Extract the (X, Y) coordinate from the center of the cell holding the provided text.  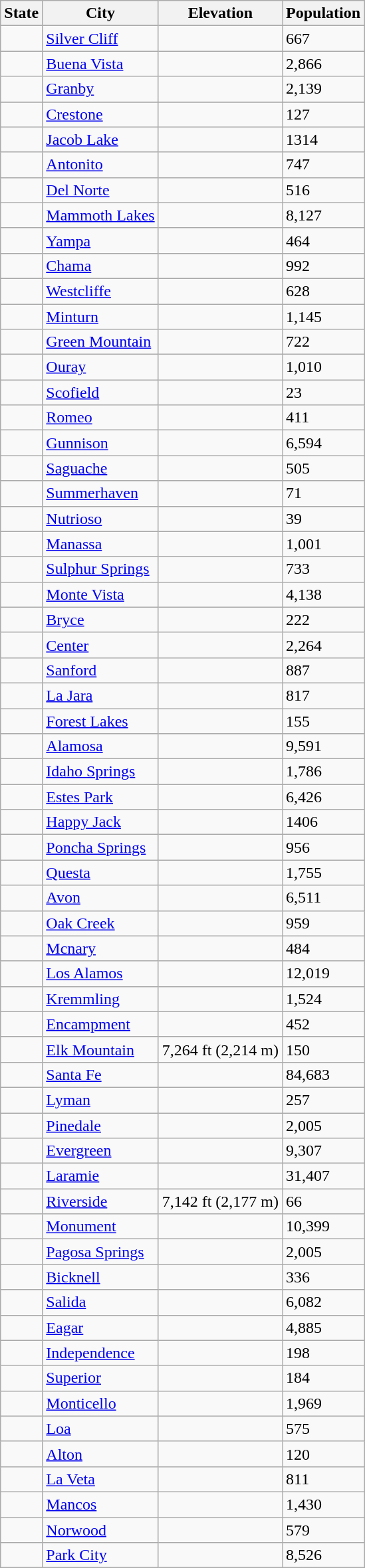
575 (323, 1429)
84,683 (323, 1075)
Pinedale (100, 1126)
Population (323, 13)
1,524 (323, 999)
Minturn (100, 317)
71 (323, 493)
4,885 (323, 1328)
Mcnary (100, 948)
733 (323, 569)
Avon (100, 898)
257 (323, 1100)
Buena Vista (100, 64)
1406 (323, 822)
Loa (100, 1429)
Alton (100, 1454)
Bicknell (100, 1277)
Independence (100, 1353)
2,264 (323, 645)
Monticello (100, 1403)
9,307 (323, 1151)
484 (323, 948)
1,786 (323, 772)
La Veta (100, 1479)
9,591 (323, 746)
Nutrioso (100, 519)
Idaho Springs (100, 772)
1314 (323, 139)
722 (323, 342)
1,001 (323, 544)
Pagosa Springs (100, 1252)
Sanford (100, 670)
150 (323, 1049)
8,526 (323, 1555)
State (21, 13)
Oak Creek (100, 923)
Bryce (100, 620)
10,399 (323, 1227)
Saguache (100, 468)
628 (323, 291)
6,082 (323, 1302)
Poncha Springs (100, 847)
7,142 ft (2,177 m) (220, 1201)
Del Norte (100, 190)
579 (323, 1529)
Scofield (100, 392)
Monte Vista (100, 594)
198 (323, 1353)
39 (323, 519)
Laramie (100, 1176)
Westcliffe (100, 291)
Santa Fe (100, 1075)
23 (323, 392)
1,430 (323, 1504)
Silver Cliff (100, 39)
8,127 (323, 215)
1,010 (323, 367)
Elk Mountain (100, 1049)
City (100, 13)
12,019 (323, 974)
6,426 (323, 797)
Crestone (100, 114)
464 (323, 240)
959 (323, 923)
Alamosa (100, 746)
Mancos (100, 1504)
505 (323, 468)
31,407 (323, 1176)
La Jara (100, 695)
Estes Park (100, 797)
Lyman (100, 1100)
817 (323, 695)
747 (323, 165)
Kremmling (100, 999)
Gunnison (100, 443)
Summerhaven (100, 493)
887 (323, 670)
Ouray (100, 367)
Norwood (100, 1529)
4,138 (323, 594)
411 (323, 418)
1,145 (323, 317)
2,139 (323, 89)
Salida (100, 1302)
66 (323, 1201)
Granby (100, 89)
Eagar (100, 1328)
1,755 (323, 873)
Questa (100, 873)
Center (100, 645)
956 (323, 847)
Park City (100, 1555)
Romeo (100, 418)
516 (323, 190)
120 (323, 1454)
Elevation (220, 13)
155 (323, 721)
Jacob Lake (100, 139)
Superior (100, 1378)
222 (323, 620)
Monument (100, 1227)
Chama (100, 266)
7,264 ft (2,214 m) (220, 1049)
Evergreen (100, 1151)
336 (323, 1277)
811 (323, 1479)
Green Mountain (100, 342)
127 (323, 114)
Manassa (100, 544)
452 (323, 1024)
Yampa (100, 240)
Riverside (100, 1201)
184 (323, 1378)
2,866 (323, 64)
1,969 (323, 1403)
Happy Jack (100, 822)
Los Alamos (100, 974)
6,511 (323, 898)
Antonito (100, 165)
Sulphur Springs (100, 569)
667 (323, 39)
Forest Lakes (100, 721)
Encampment (100, 1024)
992 (323, 266)
6,594 (323, 443)
Mammoth Lakes (100, 215)
